Detect which cell encompasses the target text, then output its (x, y) center coordinate. 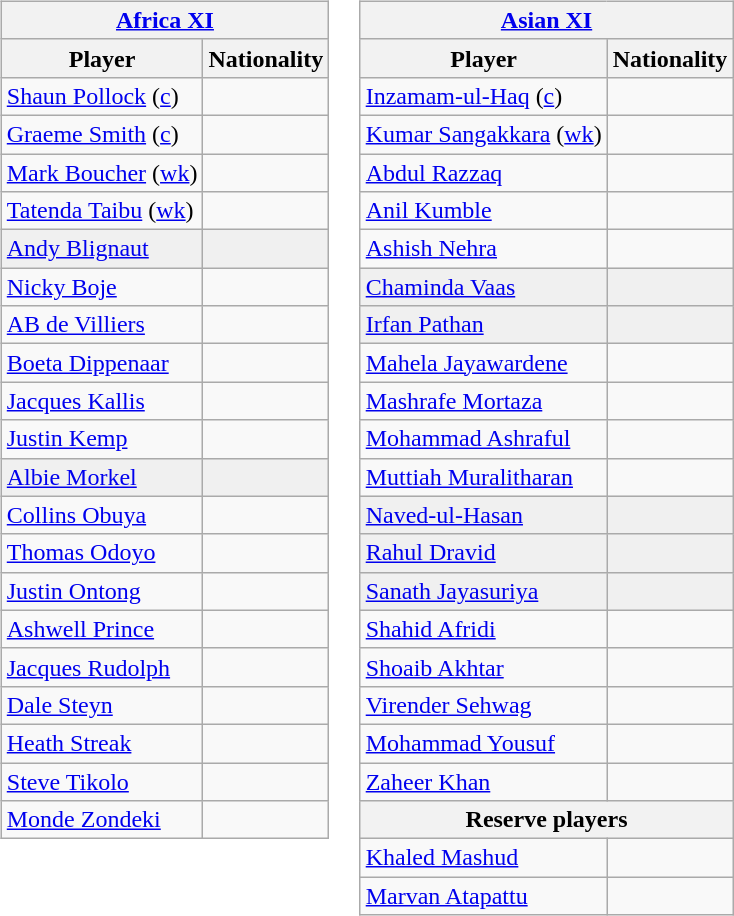
Ashwell Prince (102, 629)
Jacques Kallis (102, 401)
Anil Kumble (484, 211)
Jacques Rudolph (102, 667)
Thomas Odoyo (102, 553)
Asian XI (546, 20)
Kumar Sangakkara (wk) (484, 134)
Mohammad Yousuf (484, 743)
Rahul Dravid (484, 553)
Sanath Jayasuriya (484, 591)
Dale Steyn (102, 705)
Albie Morkel (102, 477)
Justin Kemp (102, 439)
Irfan Pathan (484, 325)
Africa XI (164, 20)
Mohammad Ashraful (484, 439)
Naved-ul-Hasan (484, 515)
Nicky Boje (102, 287)
Virender Sehwag (484, 705)
Monde Zondeki (102, 820)
Steve Tikolo (102, 781)
Abdul Razzaq (484, 173)
Inzamam-ul-Haq (c) (484, 96)
AB de Villiers (102, 325)
Chaminda Vaas (484, 287)
Tatenda Taibu (wk) (102, 211)
Ashish Nehra (484, 249)
Mahela Jayawardene (484, 363)
Justin Ontong (102, 591)
Zaheer Khan (484, 781)
Khaled Mashud (484, 858)
Heath Streak (102, 743)
Mashrafe Mortaza (484, 401)
Boeta Dippenaar (102, 363)
Marvan Atapattu (484, 896)
Shoaib Akhtar (484, 667)
Muttiah Muralitharan (484, 477)
Collins Obuya (102, 515)
Mark Boucher (wk) (102, 173)
Andy Blignaut (102, 249)
Shahid Afridi (484, 629)
Reserve players (546, 820)
Graeme Smith (c) (102, 134)
Shaun Pollock (c) (102, 96)
